Return (X, Y) of the center of cell containing provided text 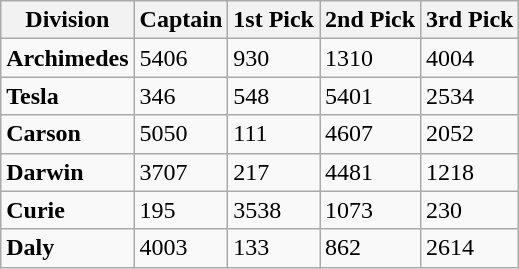
Curie (68, 210)
2052 (470, 134)
Carson (68, 134)
2534 (470, 96)
Darwin (68, 172)
5401 (370, 96)
2614 (470, 248)
1073 (370, 210)
346 (181, 96)
195 (181, 210)
Daly (68, 248)
930 (274, 58)
5050 (181, 134)
Tesla (68, 96)
217 (274, 172)
Archimedes (68, 58)
4004 (470, 58)
3538 (274, 210)
2nd Pick (370, 20)
133 (274, 248)
3rd Pick (470, 20)
3707 (181, 172)
4003 (181, 248)
548 (274, 96)
862 (370, 248)
Division (68, 20)
1st Pick (274, 20)
Captain (181, 20)
4607 (370, 134)
230 (470, 210)
4481 (370, 172)
111 (274, 134)
1310 (370, 58)
1218 (470, 172)
5406 (181, 58)
